Pinpoint the cell where the given text exists, returning its [X, Y] midpoint coordinate. 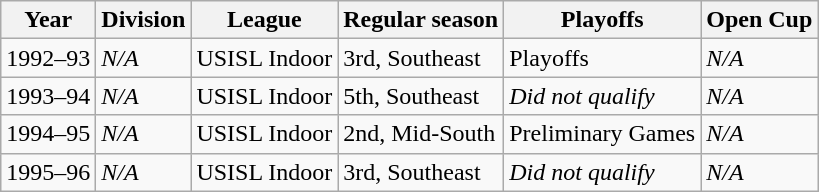
Preliminary Games [602, 134]
Division [144, 20]
Year [48, 20]
1992–93 [48, 58]
Regular season [421, 20]
Open Cup [760, 20]
5th, Southeast [421, 96]
2nd, Mid-South [421, 134]
League [264, 20]
1995–96 [48, 172]
1993–94 [48, 96]
1994–95 [48, 134]
